Identify which cell holds the provided text, then report its [X, Y] central coordinate. 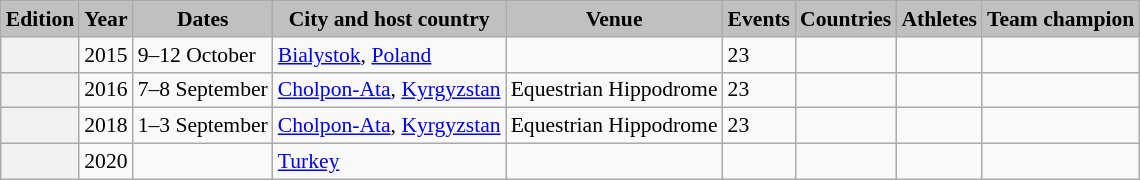
2018 [106, 126]
1–3 September [203, 126]
2015 [106, 55]
7–8 September [203, 90]
9–12 October [203, 55]
Venue [614, 19]
Team champion [1060, 19]
Athletes [939, 19]
2020 [106, 162]
Edition [40, 19]
Turkey [390, 162]
City and host country [390, 19]
2016 [106, 90]
Countries [846, 19]
Dates [203, 19]
Year [106, 19]
Events [759, 19]
Bialystok, Poland [390, 55]
